Output the (x, y) coordinate of the center of the cell containing the given text.  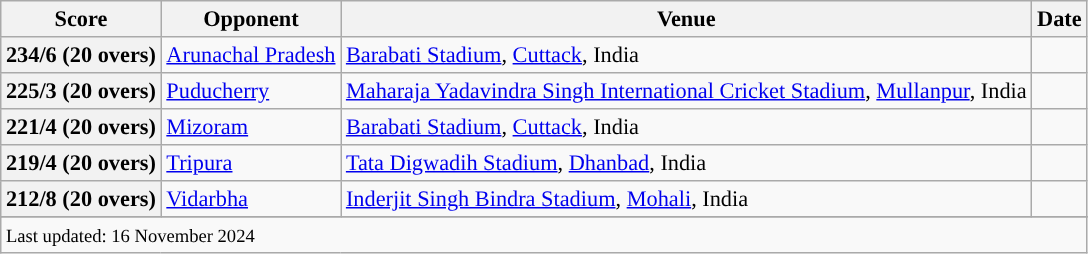
Score (81, 19)
Maharaja Yadavindra Singh International Cricket Stadium, Mullanpur, India (686, 90)
Venue (686, 19)
219/4 (20 overs) (81, 162)
Arunachal Pradesh (251, 55)
221/4 (20 overs) (81, 126)
Opponent (251, 19)
234/6 (20 overs) (81, 55)
Tata Digwadih Stadium, Dhanbad, India (686, 162)
Puducherry (251, 90)
Mizoram (251, 126)
212/8 (20 overs) (81, 198)
Vidarbha (251, 198)
Last updated: 16 November 2024 (544, 234)
225/3 (20 overs) (81, 90)
Date (1060, 19)
Tripura (251, 162)
Inderjit Singh Bindra Stadium, Mohali, India (686, 198)
